Locate the cell with the specified text and output its [X, Y] center coordinate. 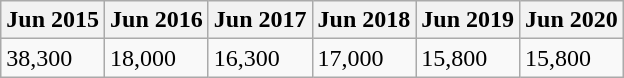
38,300 [53, 58]
Jun 2019 [468, 20]
Jun 2017 [260, 20]
18,000 [157, 58]
16,300 [260, 58]
Jun 2018 [364, 20]
Jun 2015 [53, 20]
Jun 2020 [572, 20]
Jun 2016 [157, 20]
17,000 [364, 58]
